Find where the given text appears and provide that cell's center as (X, Y) coordinate. 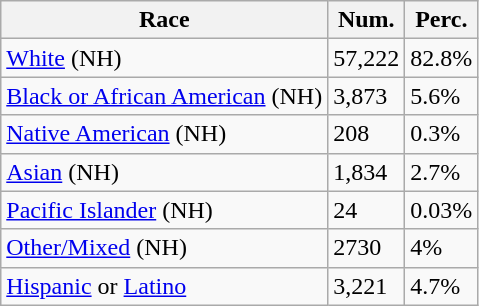
Race (164, 20)
3,221 (366, 286)
24 (366, 210)
4% (442, 248)
2.7% (442, 172)
Hispanic or Latino (164, 286)
1,834 (366, 172)
White (NH) (164, 58)
Perc. (442, 20)
Asian (NH) (164, 172)
82.8% (442, 58)
5.6% (442, 96)
0.3% (442, 134)
57,222 (366, 58)
208 (366, 134)
4.7% (442, 286)
2730 (366, 248)
Num. (366, 20)
Native American (NH) (164, 134)
Black or African American (NH) (164, 96)
Pacific Islander (NH) (164, 210)
3,873 (366, 96)
Other/Mixed (NH) (164, 248)
0.03% (442, 210)
